Locate the cell with the specified text and output its [X, Y] center coordinate. 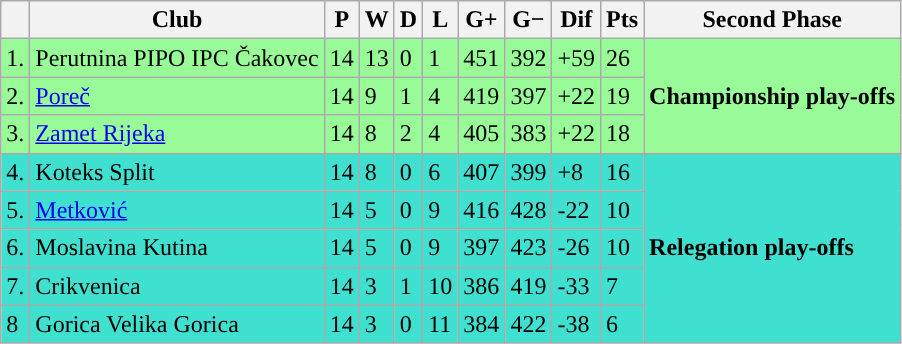
Koteks Split [177, 172]
399 [528, 172]
1. [16, 58]
Crikvenica [177, 286]
383 [528, 134]
Metković [177, 210]
-38 [576, 324]
422 [528, 324]
11 [440, 324]
Relegation play-offs [772, 248]
451 [482, 58]
Zamet Rijeka [177, 134]
386 [482, 286]
416 [482, 210]
19 [622, 96]
26 [622, 58]
Perutnina PIPO IPC Čakovec [177, 58]
2 [408, 134]
5. [16, 210]
W [376, 20]
-33 [576, 286]
Championship play-offs [772, 96]
7. [16, 286]
Poreč [177, 96]
423 [528, 248]
405 [482, 134]
18 [622, 134]
Dif [576, 20]
428 [528, 210]
Gorica Velika Gorica [177, 324]
L [440, 20]
G− [528, 20]
4. [16, 172]
Moslavina Kutina [177, 248]
392 [528, 58]
Club [177, 20]
6. [16, 248]
16 [622, 172]
-22 [576, 210]
+59 [576, 58]
3. [16, 134]
G+ [482, 20]
7 [622, 286]
13 [376, 58]
D [408, 20]
2. [16, 96]
Pts [622, 20]
-26 [576, 248]
407 [482, 172]
384 [482, 324]
Second Phase [772, 20]
P [342, 20]
+8 [576, 172]
